Return (x, y) of the center of cell containing provided text 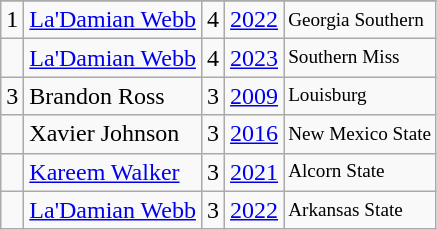
Georgia Southern (360, 20)
New Mexico State (360, 134)
2021 (254, 172)
Xavier Johnson (113, 134)
1 (12, 20)
2009 (254, 96)
Alcorn State (360, 172)
Arkansas State (360, 210)
Southern Miss (360, 58)
Brandon Ross (113, 96)
Kareem Walker (113, 172)
Louisburg (360, 96)
2023 (254, 58)
2016 (254, 134)
